Return the (x, y) coordinate for the center point of the cell that contains the specified text.  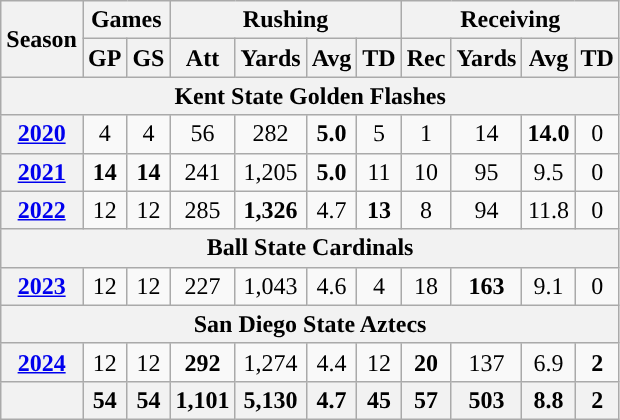
11.8 (548, 210)
1,043 (270, 286)
6.9 (548, 362)
GS (148, 58)
503 (486, 400)
163 (486, 286)
1,274 (270, 362)
4.6 (332, 286)
56 (202, 134)
1,101 (202, 400)
2022 (42, 210)
2023 (42, 286)
San Diego State Aztecs (310, 324)
Games (126, 20)
285 (202, 210)
GP (104, 58)
14.0 (548, 134)
9.1 (548, 286)
9.5 (548, 172)
13 (379, 210)
Rushing (286, 20)
2024 (42, 362)
5,130 (270, 400)
45 (379, 400)
1,326 (270, 210)
8.8 (548, 400)
137 (486, 362)
57 (426, 400)
Rec (426, 58)
227 (202, 286)
1 (426, 134)
11 (379, 172)
2021 (42, 172)
20 (426, 362)
Kent State Golden Flashes (310, 96)
292 (202, 362)
8 (426, 210)
282 (270, 134)
94 (486, 210)
5 (379, 134)
1,205 (270, 172)
10 (426, 172)
18 (426, 286)
95 (486, 172)
Att (202, 58)
4.4 (332, 362)
241 (202, 172)
2020 (42, 134)
Ball State Cardinals (310, 248)
Season (42, 39)
Receiving (510, 20)
